Detect which cell encompasses the target text, then output its [X, Y] center coordinate. 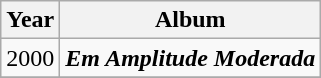
Em Amplitude Moderada [190, 58]
Album [190, 20]
Year [30, 20]
2000 [30, 58]
